Return the [x, y] coordinate for the center point of the cell that contains the specified text.  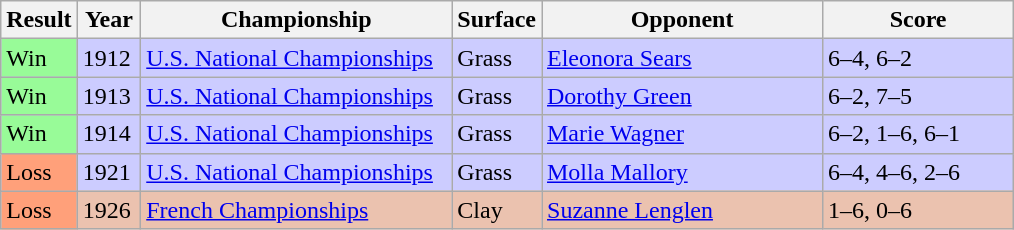
French Championships [296, 210]
Suzanne Lenglen [682, 210]
6–2, 1–6, 6–1 [918, 134]
6–4, 6–2 [918, 58]
Score [918, 20]
Molla Mallory [682, 172]
Year [109, 20]
Result [39, 20]
1914 [109, 134]
6–4, 4–6, 2–6 [918, 172]
1913 [109, 96]
1921 [109, 172]
6–2, 7–5 [918, 96]
Opponent [682, 20]
1912 [109, 58]
Championship [296, 20]
1926 [109, 210]
1–6, 0–6 [918, 210]
Eleonora Sears [682, 58]
Dorothy Green [682, 96]
Clay [497, 210]
Marie Wagner [682, 134]
Surface [497, 20]
